Pinpoint the cell where the given text exists, returning its (x, y) midpoint coordinate. 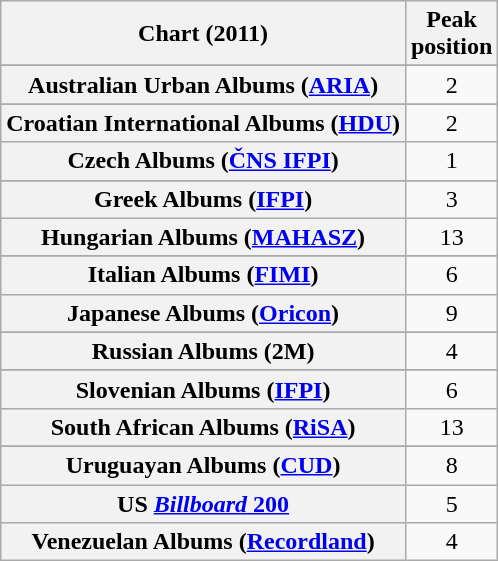
Chart (2011) (204, 34)
Japanese Albums (Oricon) (204, 313)
South African Albums (RiSA) (204, 427)
US Billboard 200 (204, 503)
1 (451, 161)
Australian Urban Albums (ARIA) (204, 85)
8 (451, 465)
Peakposition (451, 34)
Italian Albums (FIMI) (204, 275)
9 (451, 313)
Hungarian Albums (MAHASZ) (204, 237)
Slovenian Albums (IFPI) (204, 389)
5 (451, 503)
Croatian International Albums (HDU) (204, 123)
Venezuelan Albums (Recordland) (204, 542)
3 (451, 199)
Greek Albums (IFPI) (204, 199)
Czech Albums (ČNS IFPI) (204, 161)
Russian Albums (2М) (204, 351)
Uruguayan Albums (CUD) (204, 465)
